Identify which cell holds the provided text, then report its [x, y] central coordinate. 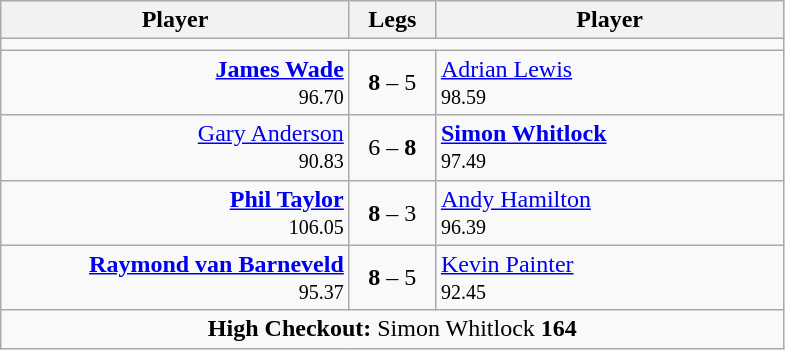
8 – 3 [392, 212]
Gary Anderson 90.83 [176, 148]
Phil Taylor 106.05 [176, 212]
Andy Hamilton 96.39 [610, 212]
James Wade 96.70 [176, 82]
Raymond van Barneveld 95.37 [176, 278]
High Checkout: Simon Whitlock 164 [392, 329]
Simon Whitlock 97.49 [610, 148]
Legs [392, 20]
Kevin Painter 92.45 [610, 278]
Adrian Lewis 98.59 [610, 82]
6 – 8 [392, 148]
